Return the [x, y] coordinate for the center point of the cell that contains the specified text.  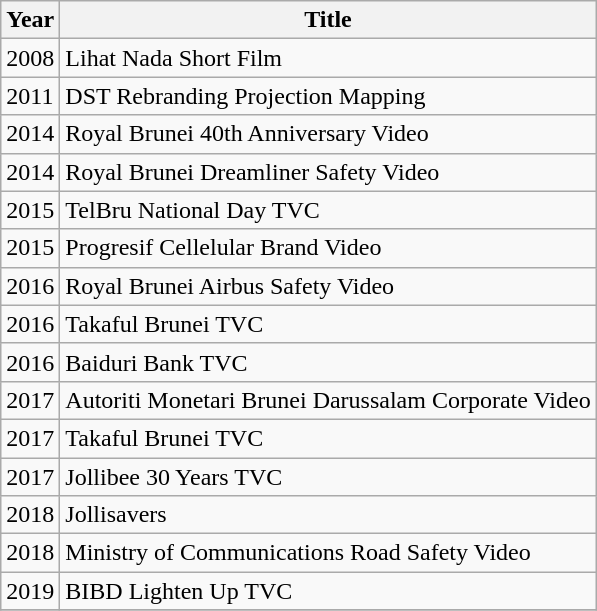
Autoriti Monetari Brunei Darussalam Corporate Video [328, 400]
TelBru National Day TVC [328, 210]
Jollibee 30 Years TVC [328, 477]
Jollisavers [328, 515]
2008 [30, 58]
Royal Brunei Airbus Safety Video [328, 286]
Lihat Nada Short Film [328, 58]
Ministry of Communications Road Safety Video [328, 553]
BIBD Lighten Up TVC [328, 591]
DST Rebranding Projection Mapping [328, 96]
Baiduri Bank TVC [328, 362]
2011 [30, 96]
2019 [30, 591]
Title [328, 20]
Progresif Cellelular Brand Video [328, 248]
Royal Brunei 40th Anniversary Video [328, 134]
Year [30, 20]
Royal Brunei Dreamliner Safety Video [328, 172]
